Locate the cell with the specified text and output its [x, y] center coordinate. 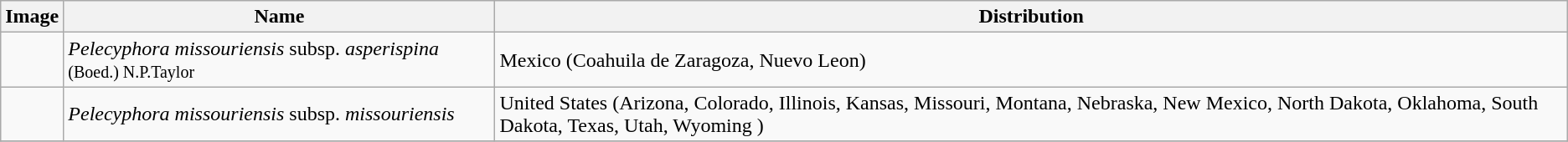
Mexico (Coahuila de Zaragoza, Nuevo Leon) [1031, 60]
Pelecyphora missouriensis subsp. missouriensis [280, 114]
Pelecyphora missouriensis subsp. asperispina (Boed.) N.P.Taylor [280, 60]
Name [280, 17]
Image [32, 17]
Distribution [1031, 17]
